Provide the (x, y) coordinate of the cell's center where the given text is located.  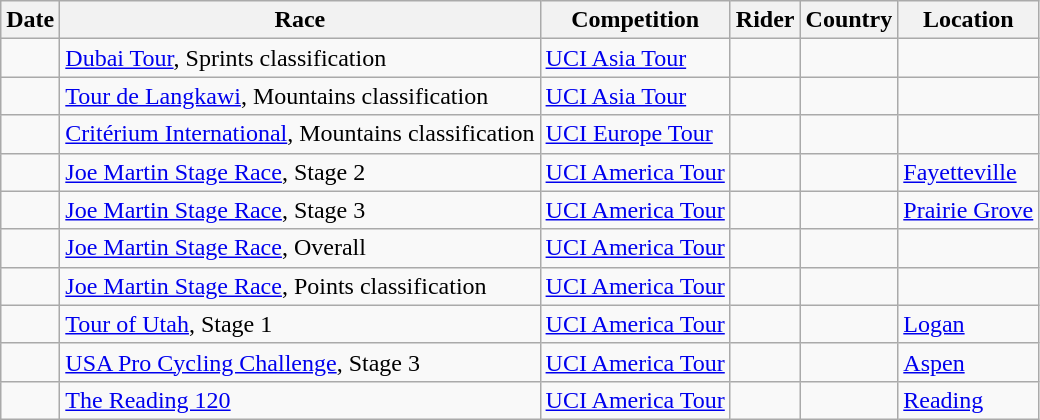
UCI Europe Tour (635, 134)
Tour de Langkawi, Mountains classification (300, 96)
The Reading 120 (300, 400)
Country (849, 20)
Reading (968, 400)
Dubai Tour, Sprints classification (300, 58)
Critérium International, Mountains classification (300, 134)
USA Pro Cycling Challenge, Stage 3 (300, 362)
Prairie Grove (968, 210)
Joe Martin Stage Race, Overall (300, 248)
Fayetteville (968, 172)
Aspen (968, 362)
Logan (968, 324)
Joe Martin Stage Race, Points classification (300, 286)
Rider (765, 20)
Joe Martin Stage Race, Stage 3 (300, 210)
Race (300, 20)
Joe Martin Stage Race, Stage 2 (300, 172)
Date (30, 20)
Competition (635, 20)
Location (968, 20)
Tour of Utah, Stage 1 (300, 324)
